Locate the cell with the specified text and output its [X, Y] center coordinate. 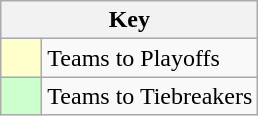
Key [130, 20]
Teams to Playoffs [150, 58]
Teams to Tiebreakers [150, 96]
